Pinpoint the cell where the given text exists, returning its [X, Y] midpoint coordinate. 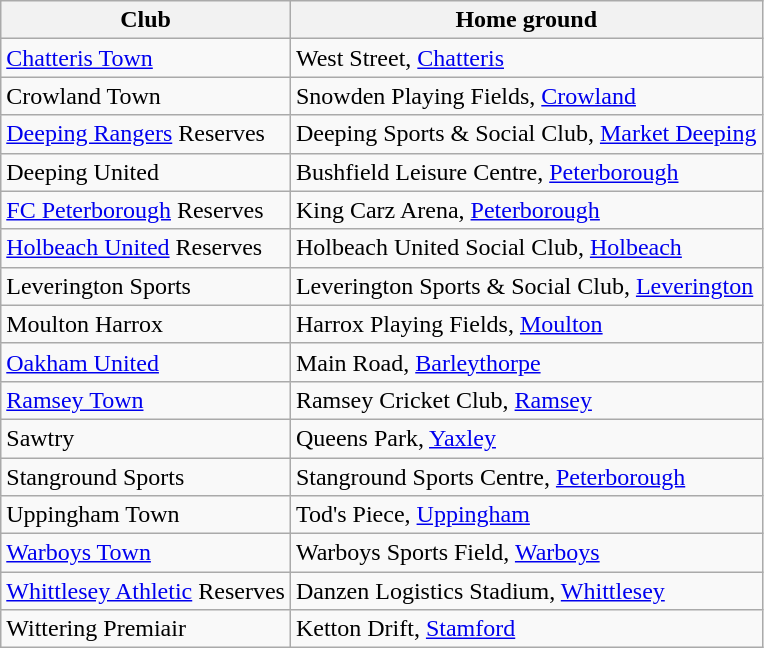
Leverington Sports [146, 286]
Warboys Town [146, 553]
Ketton Drift, Stamford [526, 629]
Main Road, Barleythorpe [526, 362]
Bushfield Leisure Centre, Peterborough [526, 172]
West Street, Chatteris [526, 58]
Stanground Sports [146, 477]
Leverington Sports & Social Club, Leverington [526, 286]
Tod's Piece, Uppingham [526, 515]
Home ground [526, 20]
Sawtry [146, 438]
Ramsey Town [146, 400]
Uppingham Town [146, 515]
Snowden Playing Fields, Crowland [526, 96]
FC Peterborough Reserves [146, 210]
Holbeach United Reserves [146, 248]
Deeping Sports & Social Club, Market Deeping [526, 134]
Club [146, 20]
Moulton Harrox [146, 324]
Deeping United [146, 172]
Harrox Playing Fields, Moulton [526, 324]
Ramsey Cricket Club, Ramsey [526, 400]
Chatteris Town [146, 58]
Queens Park, Yaxley [526, 438]
Deeping Rangers Reserves [146, 134]
Stanground Sports Centre, Peterborough [526, 477]
Oakham United [146, 362]
Crowland Town [146, 96]
Warboys Sports Field, Warboys [526, 553]
Danzen Logistics Stadium, Whittlesey [526, 591]
Whittlesey Athletic Reserves [146, 591]
Holbeach United Social Club, Holbeach [526, 248]
Wittering Premiair [146, 629]
King Carz Arena, Peterborough [526, 210]
